Return (x, y) of the center of cell containing provided text 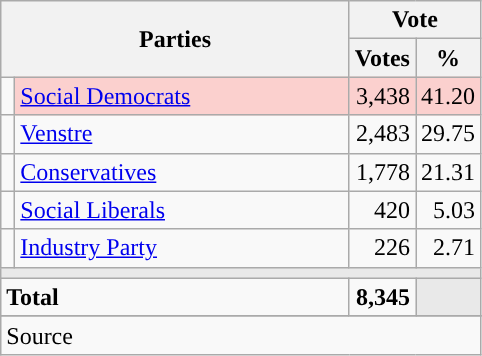
Conservatives (182, 172)
420 (382, 210)
Industry Party (182, 248)
Venstre (182, 134)
226 (382, 248)
% (448, 58)
41.20 (448, 96)
3,438 (382, 96)
Vote (414, 20)
29.75 (448, 134)
5.03 (448, 210)
Social Democrats (182, 96)
Parties (176, 39)
Votes (382, 58)
2,483 (382, 134)
21.31 (448, 172)
Total (176, 297)
Source (241, 335)
1,778 (382, 172)
2.71 (448, 248)
Social Liberals (182, 210)
8,345 (382, 297)
